Search for the cell housing the specified text and yield its [X, Y] center coordinate. 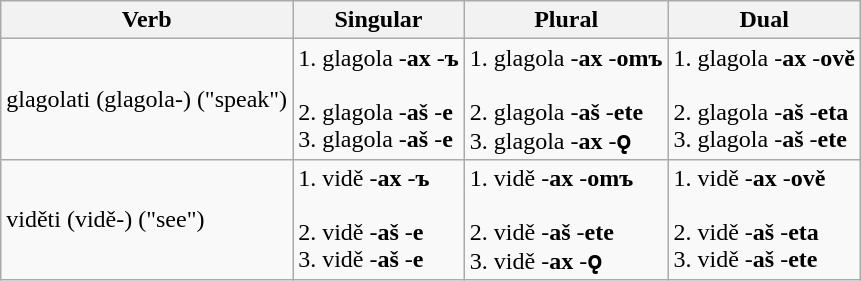
1. vidě -ax -ově2. vidě -aš -eta 3. vidě -aš -ete [764, 220]
1. glagola -ax -omъ2. glagola -aš -ete 3. glagola -ax -ǫ [566, 100]
1. glagola -ax -ъ2. glagola -aš -e 3. glagola -aš -e [379, 100]
Dual [764, 20]
Singular [379, 20]
glagolati (glagola-) ("speak") [147, 100]
1. vidě -ax -ъ2. vidě -aš -e 3. vidě -aš -e [379, 220]
Plural [566, 20]
1. vidě -ax -omъ2. vidě -aš -ete 3. vidě -ax -ǫ [566, 220]
1. glagola -ax -ově2. glagola -aš -eta 3. glagola -aš -ete [764, 100]
viděti (vidě-) ("see") [147, 220]
Verb [147, 20]
